Find where the given text appears and provide that cell's center as [x, y] coordinate. 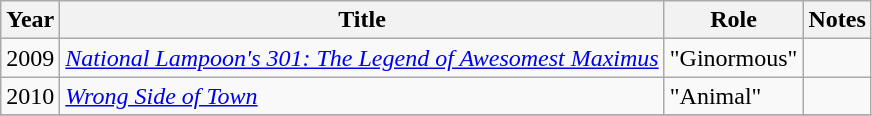
Role [734, 20]
"Animal" [734, 96]
"Ginormous" [734, 58]
Year [30, 20]
Notes [837, 20]
Title [362, 20]
2010 [30, 96]
Wrong Side of Town [362, 96]
National Lampoon's 301: The Legend of Awesomest Maximus [362, 58]
2009 [30, 58]
